For the text-containing cell, return its midpoint in [x, y] coordinate format. 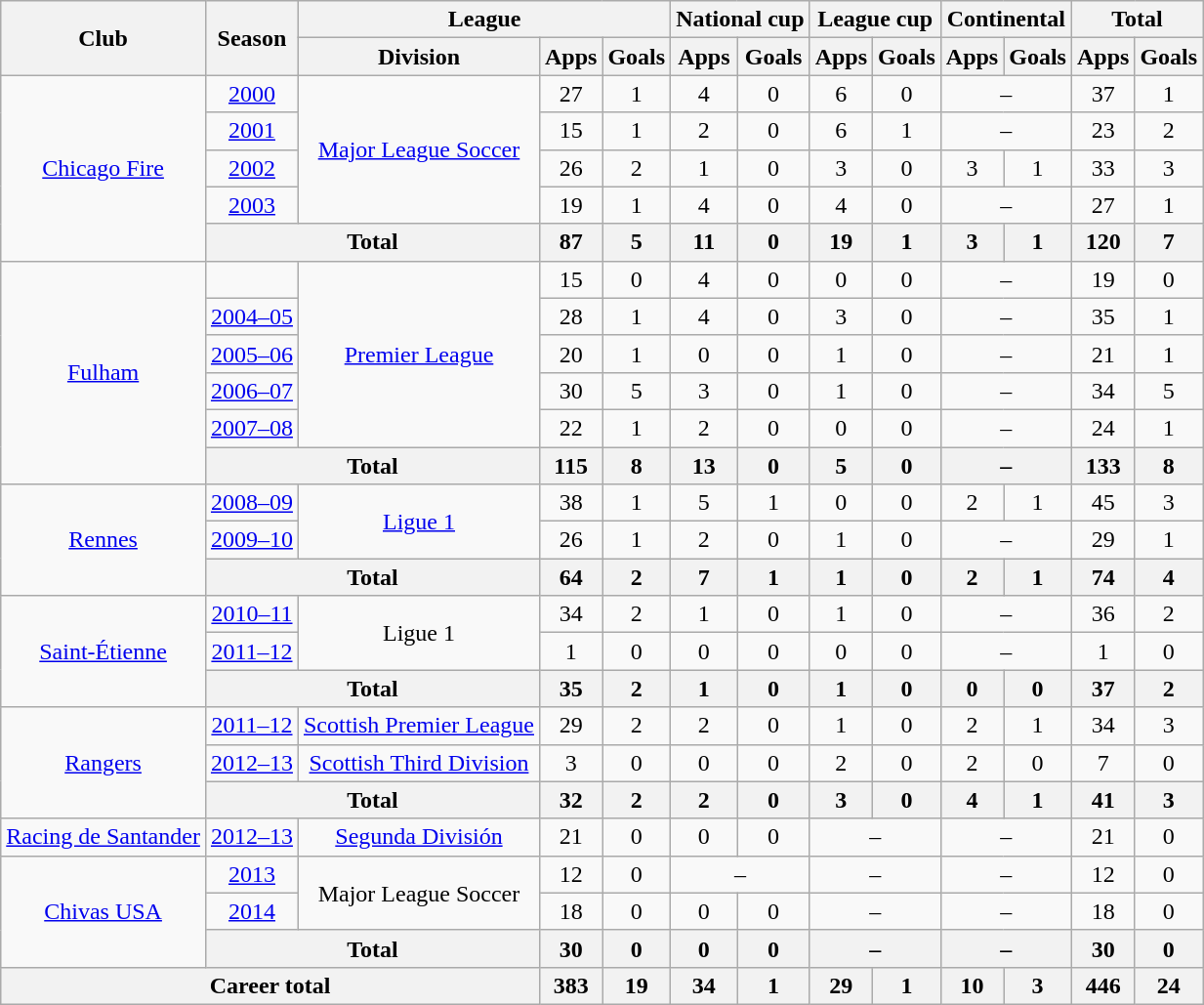
33 [1102, 168]
446 [1102, 985]
36 [1102, 614]
10 [972, 985]
64 [570, 577]
Saint-Étienne [104, 651]
2002 [252, 168]
2014 [252, 911]
Racing de Santander [104, 837]
11 [704, 242]
38 [570, 503]
Season [252, 38]
2009–10 [252, 540]
National cup [740, 20]
28 [570, 316]
Scottish Premier League [418, 726]
32 [570, 800]
League cup [875, 20]
383 [570, 985]
13 [704, 466]
2000 [252, 94]
2005–06 [252, 354]
2013 [252, 874]
Scottish Third Division [418, 763]
Division [418, 57]
20 [570, 354]
45 [1102, 503]
115 [570, 466]
Fulham [104, 372]
2004–05 [252, 316]
Rennes [104, 540]
2003 [252, 205]
Chivas USA [104, 911]
22 [570, 428]
2001 [252, 131]
2006–07 [252, 391]
Chicago Fire [104, 168]
Segunda División [418, 837]
Club [104, 38]
2007–08 [252, 428]
Rangers [104, 763]
87 [570, 242]
133 [1102, 466]
2008–09 [252, 503]
41 [1102, 800]
Career total [270, 985]
Continental [1006, 20]
Premier League [418, 354]
74 [1102, 577]
2010–11 [252, 614]
23 [1102, 131]
League [484, 20]
120 [1102, 242]
